Find where the given text appears and provide that cell's center as (X, Y) coordinate. 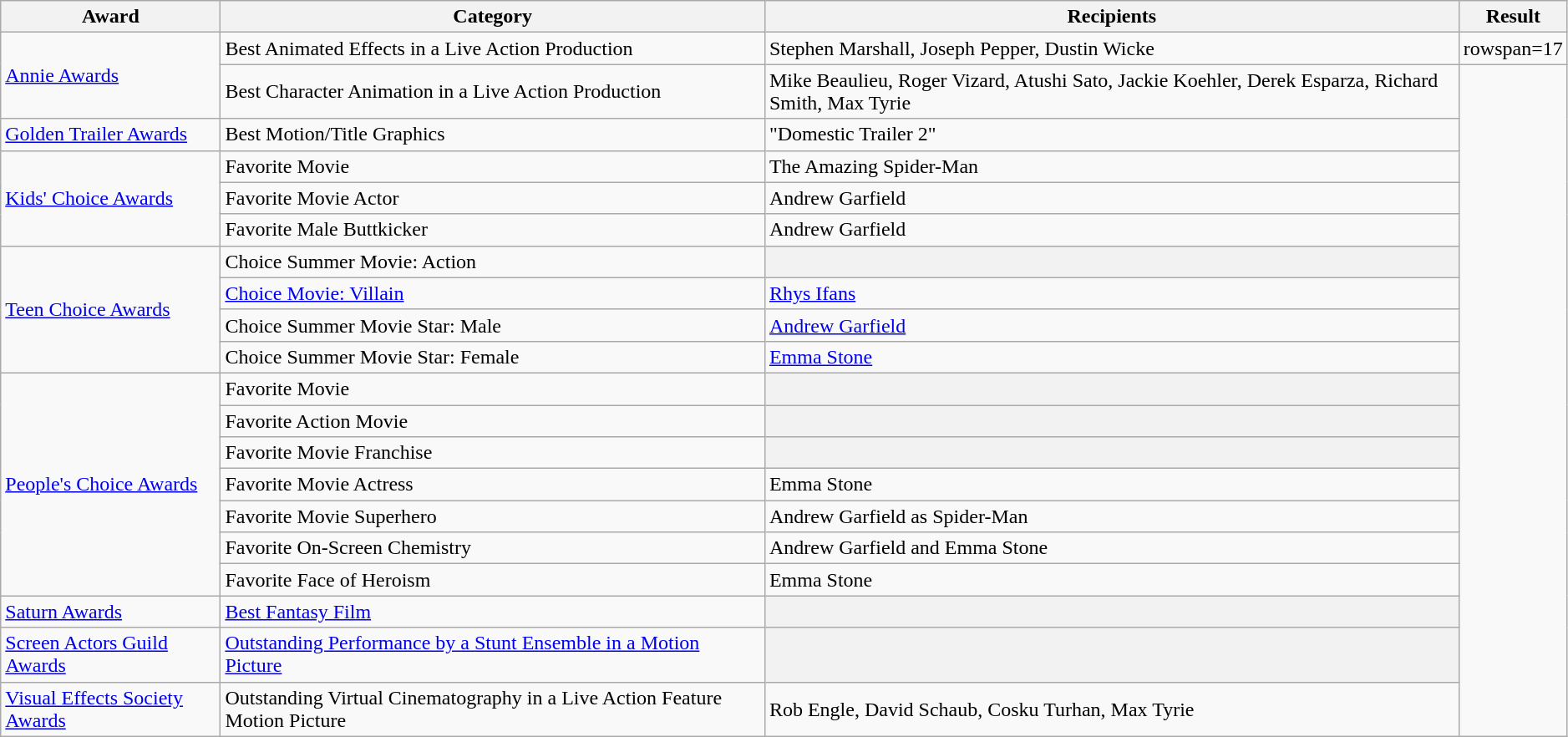
rowspan=17 (1513, 48)
Choice Movie: Villain (493, 293)
Andrew Garfield as Spider-Man (1111, 516)
Favorite Male Buttkicker (493, 230)
Result (1513, 17)
Kids' Choice Awards (110, 198)
Screen Actors Guild Awards (110, 655)
Choice Summer Movie: Action (493, 262)
Choice Summer Movie Star: Female (493, 357)
Mike Beaulieu, Roger Vizard, Atushi Sato, Jackie Koehler, Derek Esparza, Richard Smith, Max Tyrie (1111, 92)
Annie Awards (110, 75)
Choice Summer Movie Star: Male (493, 325)
Favorite Movie Franchise (493, 453)
Rob Engle, David Schaub, Cosku Turhan, Max Tyrie (1111, 709)
Teen Choice Awards (110, 309)
Outstanding Virtual Cinematography in a Live Action Feature Motion Picture (493, 709)
Favorite Face of Heroism (493, 580)
"Domestic Trailer 2" (1111, 135)
The Amazing Spider-Man (1111, 166)
Award (110, 17)
Favorite On-Screen Chemistry (493, 548)
Best Animated Effects in a Live Action Production (493, 48)
Category (493, 17)
Best Fantasy Film (493, 612)
Visual Effects Society Awards (110, 709)
Best Motion/Title Graphics (493, 135)
Rhys Ifans (1111, 293)
Saturn Awards (110, 612)
Outstanding Performance by a Stunt Ensemble in a Motion Picture (493, 655)
Best Character Animation in a Live Action Production (493, 92)
Favorite Movie Superhero (493, 516)
People's Choice Awards (110, 484)
Golden Trailer Awards (110, 135)
Favorite Movie Actress (493, 485)
Stephen Marshall, Joseph Pepper, Dustin Wicke (1111, 48)
Recipients (1111, 17)
Favorite Movie Actor (493, 198)
Favorite Action Movie (493, 420)
Andrew Garfield and Emma Stone (1111, 548)
